Extract the (X, Y) coordinate from the center of the cell holding the provided text.  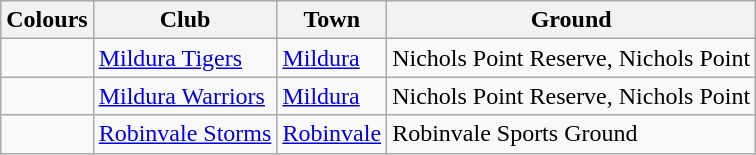
Mildura Warriors (185, 96)
Ground (572, 20)
Town (332, 20)
Robinvale Sports Ground (572, 134)
Robinvale Storms (185, 134)
Mildura Tigers (185, 58)
Colours (47, 20)
Club (185, 20)
Robinvale (332, 134)
